Search for the cell housing the specified text and yield its (x, y) center coordinate. 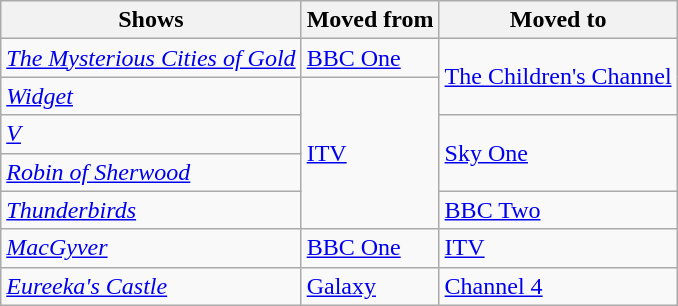
Widget (151, 96)
Moved to (558, 20)
Channel 4 (558, 286)
The Children's Channel (558, 77)
Moved from (370, 20)
Robin of Sherwood (151, 172)
BBC Two (558, 210)
Shows (151, 20)
Sky One (558, 153)
Thunderbirds (151, 210)
The Mysterious Cities of Gold (151, 58)
Galaxy (370, 286)
V (151, 134)
MacGyver (151, 248)
Eureeka's Castle (151, 286)
